Output the [x, y] coordinate of the center of the cell containing the given text.  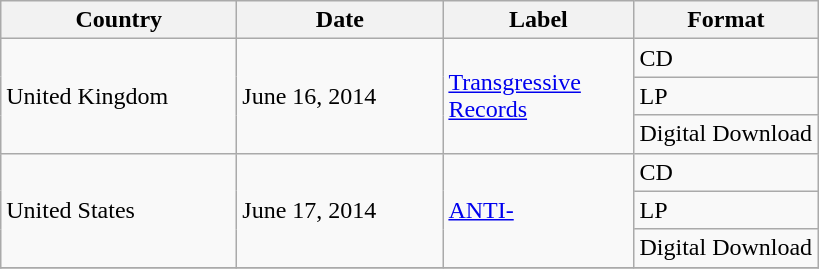
ANTI- [538, 210]
Format [726, 20]
United States [119, 210]
Transgressive Records [538, 96]
June 16, 2014 [340, 96]
Date [340, 20]
United Kingdom [119, 96]
Country [119, 20]
Label [538, 20]
June 17, 2014 [340, 210]
